From the cell containing the given text, extract its center point as (x, y) coordinate. 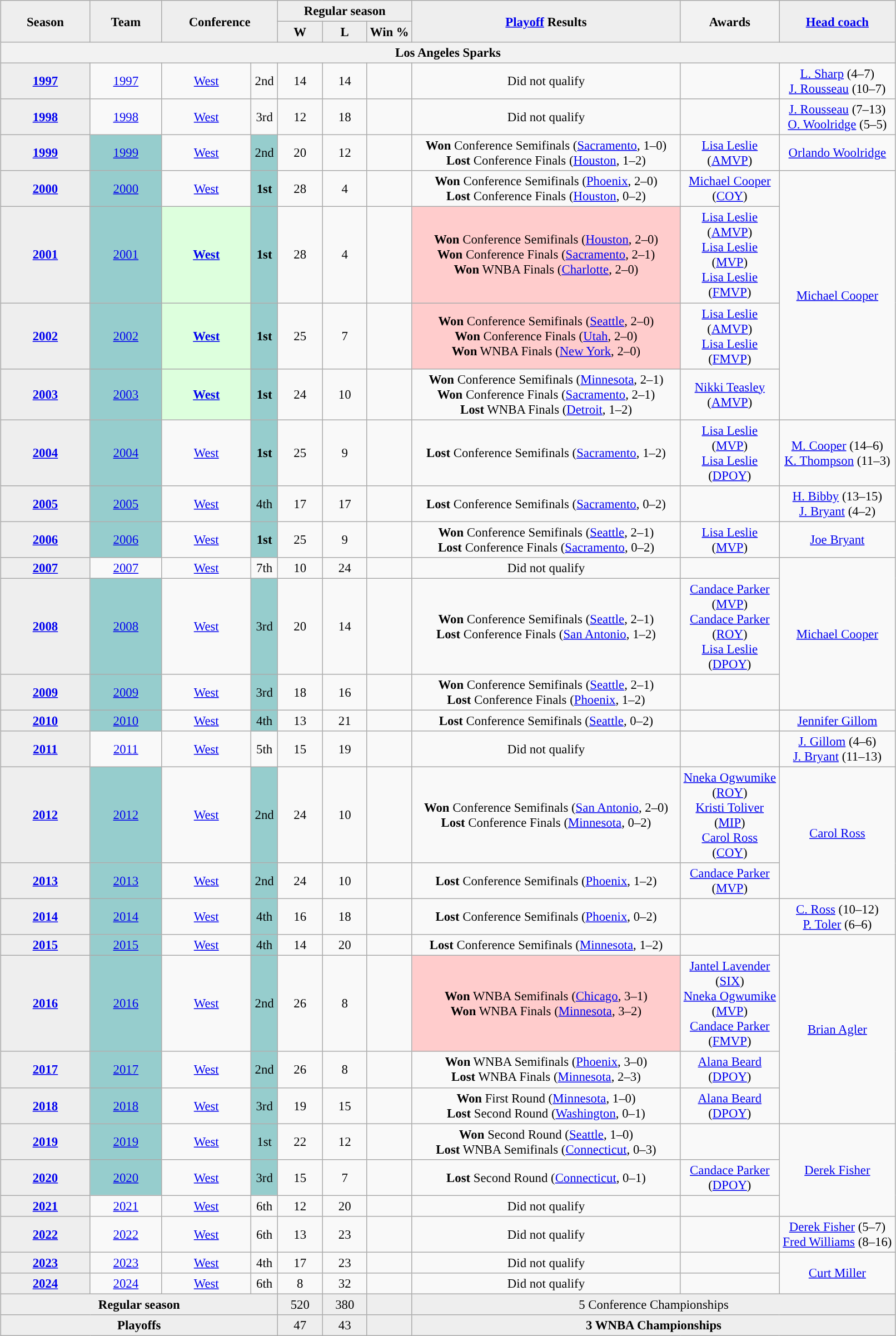
Won Conference Semifinals (Seattle, 2–1) Lost Conference Finals (Phoenix, 1–2) (546, 693)
Nikki Teasley (AMVP) (730, 394)
Conference (220, 21)
Playoffs (139, 1325)
Lost Conference Semifinals (Phoenix, 0–2) (546, 917)
Los Angeles Sparks (448, 53)
Win % (389, 32)
L. Sharp (4–7)J. Rousseau (10–7) (837, 81)
Won Second Round (Seattle, 1–0)Lost WNBA Semifinals (Connecticut, 0–3) (546, 1142)
Jennifer Gillom (837, 721)
Season (46, 21)
Lost Conference Semifinals (Minnesota, 1–2) (546, 945)
Won Conference Semifinals (Seattle, 2–1) Lost Conference Finals (Sacramento, 0–2) (546, 539)
Lost Conference Semifinals (Seattle, 0–2) (546, 721)
Carol Ross (837, 833)
380 (345, 1304)
Lisa Leslie (AMVP) (730, 153)
Lost Second Round (Connecticut, 0–1) (546, 1178)
Head coach (837, 21)
Team (126, 21)
J. Gillom (4–6)J. Bryant (11–13) (837, 749)
J. Rousseau (7–13)O. Woolridge (5–5) (837, 117)
Won Conference Semifinals (San Antonio, 2–0) Lost Conference Finals (Minnesota, 0–2) (546, 815)
Playoff Results (546, 21)
Lisa Leslie (MVP)Lisa Leslie (DPOY) (730, 453)
Lisa Leslie (AMVP)Lisa Leslie (MVP)Lisa Leslie (FMVP) (730, 255)
43 (345, 1325)
520 (300, 1304)
Orlando Woolridge (837, 153)
7th (265, 568)
Won WNBA Semifinals (Chicago, 3–1) Won WNBA Finals (Minnesota, 3–2) (546, 1004)
Lost Conference Semifinals (Sacramento, 1–2) (546, 453)
C. Ross (10–12)P. Toler (6–6) (837, 917)
32 (345, 1284)
W (300, 32)
Won Conference Semifinals (Seattle, 2–0) Won Conference Finals (Utah, 2–0) Won WNBA Finals (New York, 2–0) (546, 336)
Candace Parker (MVP)Candace Parker (ROY)Lisa Leslie (DPOY) (730, 626)
M. Cooper (14–6)K. Thompson (11–3) (837, 453)
Lost Conference Semifinals (Sacramento, 0–2) (546, 504)
Derek Fisher (837, 1170)
Won Conference Semifinals (Seattle, 2–1) Lost Conference Finals (San Antonio, 1–2) (546, 626)
Lost Conference Semifinals (Phoenix, 1–2) (546, 881)
Lisa Leslie (AMVP)Lisa Leslie (FMVP) (730, 336)
Candace Parker (MVP) (730, 881)
22 (300, 1142)
L (345, 32)
Won Conference Semifinals (Sacramento, 1–0)Lost Conference Finals (Houston, 1–2) (546, 153)
Awards (730, 21)
3 WNBA Championships (654, 1325)
Won Conference Semifinals (Phoenix, 2–0) Lost Conference Finals (Houston, 0–2) (546, 189)
47 (300, 1325)
Michael Cooper (COY) (730, 189)
Won First Round (Minnesota, 1–0) Lost Second Round (Washington, 0–1) (546, 1105)
Won Conference Semifinals (Houston, 2–0) Won Conference Finals (Sacramento, 2–1) Won WNBA Finals (Charlotte, 2–0) (546, 255)
21 (345, 721)
Jantel Lavender (SIX)Nneka Ogwumike (MVP)Candace Parker (FMVP) (730, 1004)
Curt Miller (837, 1273)
5 Conference Championships (654, 1304)
5th (265, 749)
Lisa Leslie (MVP) (730, 539)
Won Conference Semifinals (Minnesota, 2–1) Won Conference Finals (Sacramento, 2–1) Lost WNBA Finals (Detroit, 1–2) (546, 394)
Brian Agler (837, 1029)
H. Bibby (13–15)J. Bryant (4–2) (837, 504)
Won WNBA Semifinals (Phoenix, 3–0) Lost WNBA Finals (Minnesota, 2–3) (546, 1070)
Nneka Ogwumike (ROY)Kristi Toliver (MIP)Carol Ross (COY) (730, 815)
Derek Fisher (5–7)Fred Williams (8–16) (837, 1234)
Joe Bryant (837, 539)
Candace Parker (DPOY) (730, 1178)
